Extract the [X, Y] coordinate from the center of the cell holding the provided text.  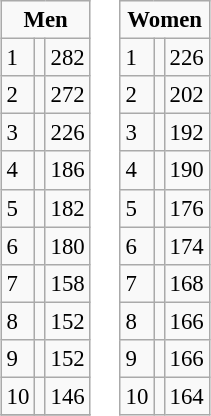
186 [68, 170]
192 [186, 133]
202 [186, 95]
282 [68, 58]
182 [68, 208]
272 [68, 95]
176 [186, 208]
174 [186, 246]
Men [46, 20]
164 [186, 396]
168 [186, 283]
146 [68, 396]
190 [186, 170]
Women [164, 20]
180 [68, 246]
158 [68, 283]
